Search for the cell housing the specified text and yield its [x, y] center coordinate. 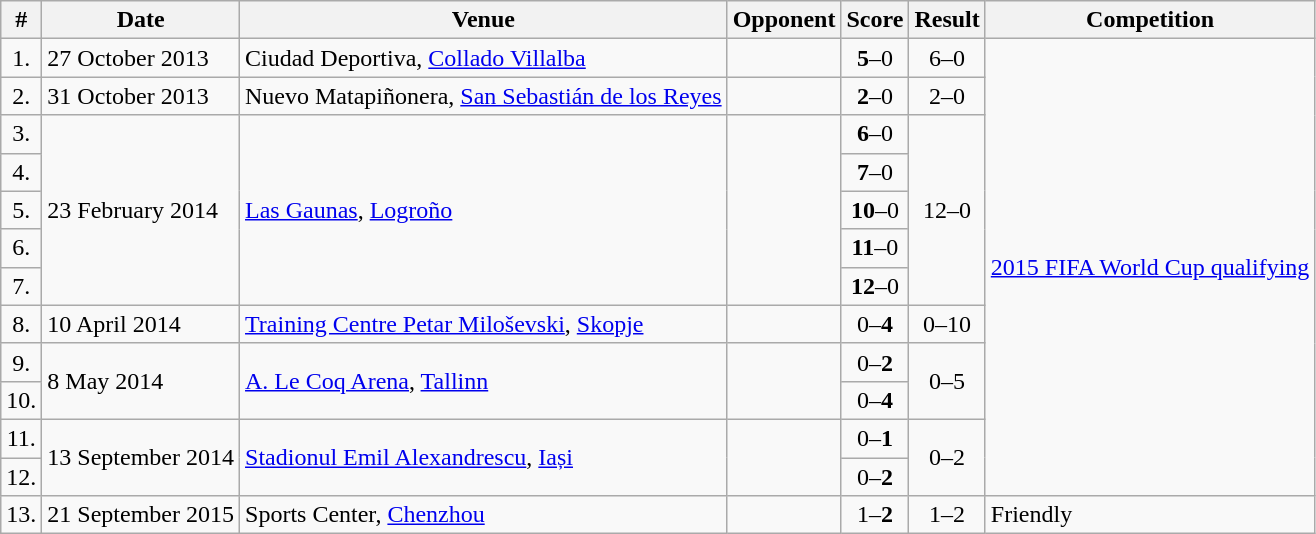
Date [141, 20]
27 October 2013 [141, 58]
Ciudad Deportiva, Collado Villalba [484, 58]
4. [22, 172]
8. [22, 324]
31 October 2013 [141, 96]
A. Le Coq Arena, Tallinn [484, 381]
6. [22, 248]
8 May 2014 [141, 381]
0–5 [947, 381]
Score [875, 20]
Result [947, 20]
Friendly [1150, 515]
7–0 [875, 172]
11. [22, 438]
Venue [484, 20]
0–10 [947, 324]
1. [22, 58]
2. [22, 96]
23 February 2014 [141, 210]
5–0 [875, 58]
# [22, 20]
10–0 [875, 210]
9. [22, 362]
Competition [1150, 20]
Las Gaunas, Logroño [484, 210]
7. [22, 286]
Training Centre Petar Miloševski, Skopje [484, 324]
10 April 2014 [141, 324]
13 September 2014 [141, 457]
5. [22, 210]
3. [22, 134]
21 September 2015 [141, 515]
Stadionul Emil Alexandrescu, Iași [484, 457]
11–0 [875, 248]
0–1 [875, 438]
Opponent [784, 20]
12. [22, 477]
10. [22, 400]
Sports Center, Chenzhou [484, 515]
13. [22, 515]
2015 FIFA World Cup qualifying [1150, 268]
Nuevo Matapiñonera, San Sebastián de los Reyes [484, 96]
